For the text-containing cell, return its midpoint in (x, y) coordinate format. 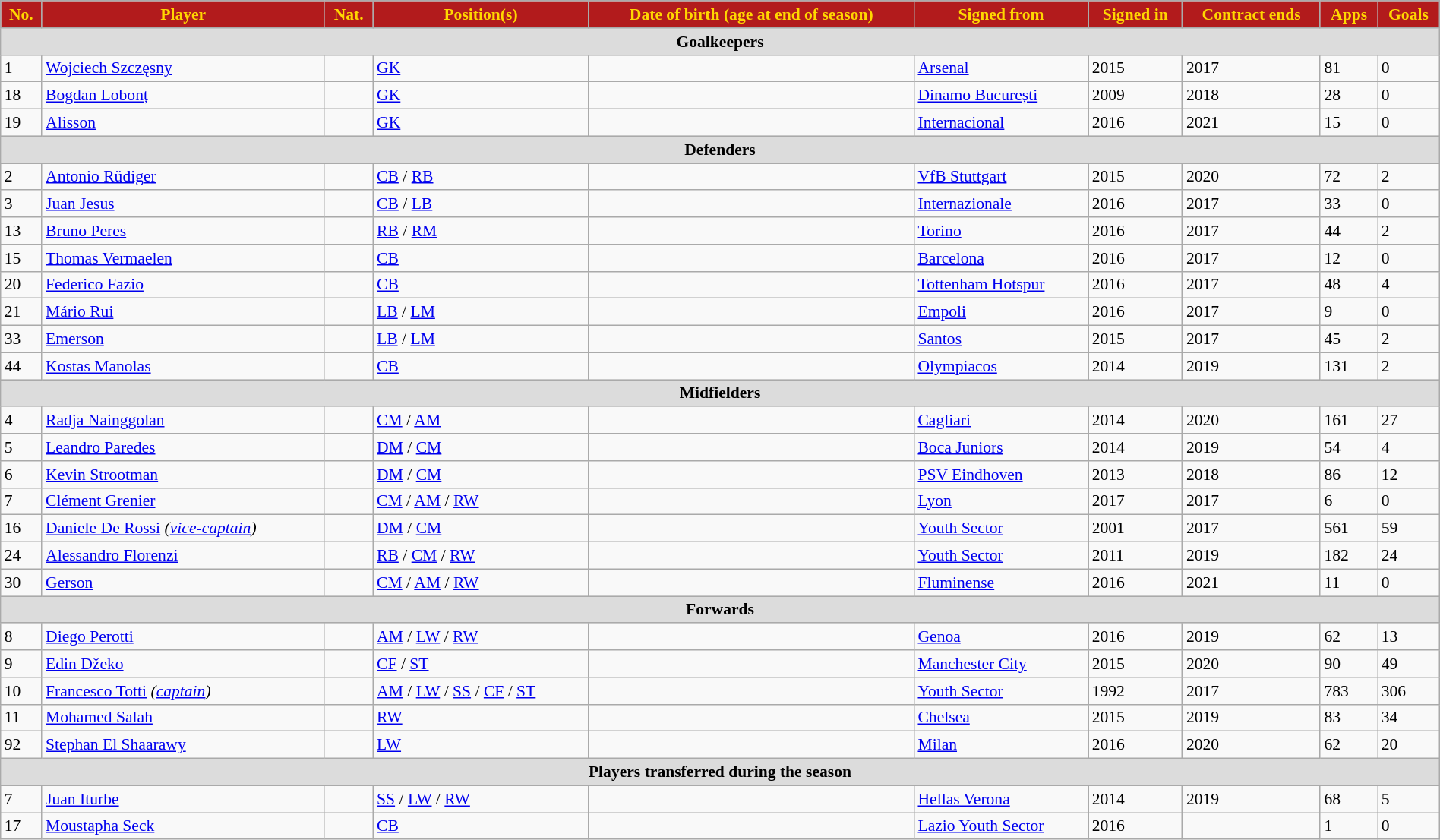
Santos (1001, 339)
Torino (1001, 231)
Mário Rui (183, 312)
Forwards (720, 610)
Alessandro Florenzi (183, 556)
Milan (1001, 745)
21 (21, 312)
Chelsea (1001, 718)
561 (1349, 529)
182 (1349, 556)
RW (481, 718)
Signed in (1135, 14)
RB / RM (481, 231)
783 (1349, 691)
Emerson (183, 339)
Midfielders (720, 393)
Internazionale (1001, 204)
CM / AM (481, 421)
Dinamo București (1001, 96)
Empoli (1001, 312)
18 (21, 96)
2011 (1135, 556)
Kevin Strootman (183, 475)
Bogdan Lobonț (183, 96)
RB / CM / RW (481, 556)
10 (21, 691)
Lazio Youth Sector (1001, 826)
30 (21, 583)
Goalkeepers (720, 42)
Daniele De Rossi (vice-captain) (183, 529)
Lyon (1001, 501)
72 (1349, 177)
16 (21, 529)
3 (21, 204)
Date of birth (age at end of season) (751, 14)
LW (481, 745)
59 (1409, 529)
2013 (1135, 475)
1992 (1135, 691)
2001 (1135, 529)
83 (1349, 718)
Leandro Paredes (183, 447)
Antonio Rüdiger (183, 177)
Juan Jesus (183, 204)
Edin Džeko (183, 664)
Mohamed Salah (183, 718)
86 (1349, 475)
Signed from (1001, 14)
Cagliari (1001, 421)
Manchester City (1001, 664)
68 (1349, 799)
CB / LB (481, 204)
Goals (1409, 14)
Contract ends (1252, 14)
34 (1409, 718)
2009 (1135, 96)
161 (1349, 421)
Players transferred during the season (720, 772)
Kostas Manolas (183, 366)
306 (1409, 691)
AM / LW / RW (481, 637)
28 (1349, 96)
VfB Stuttgart (1001, 177)
Tottenham Hotspur (1001, 285)
Defenders (720, 150)
8 (21, 637)
92 (21, 745)
Radja Nainggolan (183, 421)
Diego Perotti (183, 637)
CB / RB (481, 177)
Olympiacos (1001, 366)
48 (1349, 285)
45 (1349, 339)
Francesco Totti (captain) (183, 691)
PSV Eindhoven (1001, 475)
17 (21, 826)
Nat. (349, 14)
Juan Iturbe (183, 799)
Genoa (1001, 637)
Player (183, 14)
Hellas Verona (1001, 799)
Fluminense (1001, 583)
Clément Grenier (183, 501)
Moustapha Seck (183, 826)
90 (1349, 664)
Gerson (183, 583)
Thomas Vermaelen (183, 258)
No. (21, 14)
Alisson (183, 123)
27 (1409, 421)
54 (1349, 447)
Internacional (1001, 123)
Apps (1349, 14)
CF / ST (481, 664)
Bruno Peres (183, 231)
Federico Fazio (183, 285)
81 (1349, 68)
Stephan El Shaarawy (183, 745)
Wojciech Szczęsny (183, 68)
Position(s) (481, 14)
19 (21, 123)
49 (1409, 664)
Arsenal (1001, 68)
SS / LW / RW (481, 799)
Boca Juniors (1001, 447)
AM / LW / SS / CF / ST (481, 691)
Barcelona (1001, 258)
131 (1349, 366)
